Detect which cell encompasses the target text, then output its (X, Y) center coordinate. 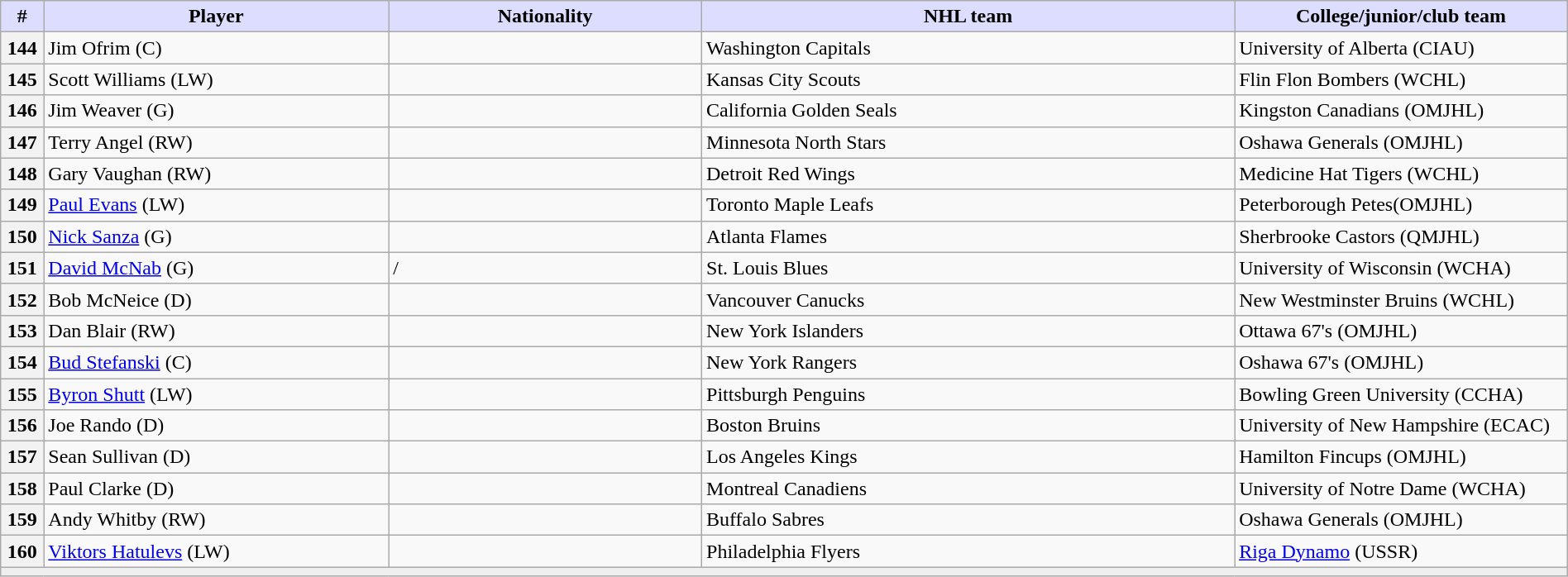
Bob McNeice (D) (217, 299)
University of Notre Dame (WCHA) (1401, 489)
Paul Clarke (D) (217, 489)
Boston Bruins (968, 426)
Dan Blair (RW) (217, 331)
College/junior/club team (1401, 17)
Viktors Hatulevs (LW) (217, 551)
Hamilton Fincups (OMJHL) (1401, 457)
147 (22, 142)
152 (22, 299)
Jim Weaver (G) (217, 111)
Philadelphia Flyers (968, 551)
University of Alberta (CIAU) (1401, 48)
New Westminster Bruins (WCHL) (1401, 299)
Washington Capitals (968, 48)
Nationality (546, 17)
Andy Whitby (RW) (217, 520)
155 (22, 394)
Scott Williams (LW) (217, 79)
145 (22, 79)
# (22, 17)
Byron Shutt (LW) (217, 394)
160 (22, 551)
Bud Stefanski (C) (217, 362)
Sherbrooke Castors (QMJHL) (1401, 236)
New York Islanders (968, 331)
Gary Vaughan (RW) (217, 174)
150 (22, 236)
Los Angeles Kings (968, 457)
Buffalo Sabres (968, 520)
Detroit Red Wings (968, 174)
Terry Angel (RW) (217, 142)
Toronto Maple Leafs (968, 205)
Atlanta Flames (968, 236)
157 (22, 457)
Kansas City Scouts (968, 79)
148 (22, 174)
Flin Flon Bombers (WCHL) (1401, 79)
Sean Sullivan (D) (217, 457)
154 (22, 362)
Jim Ofrim (C) (217, 48)
151 (22, 268)
/ (546, 268)
California Golden Seals (968, 111)
Oshawa 67's (OMJHL) (1401, 362)
New York Rangers (968, 362)
Pittsburgh Penguins (968, 394)
Joe Rando (D) (217, 426)
Bowling Green University (CCHA) (1401, 394)
David McNab (G) (217, 268)
146 (22, 111)
158 (22, 489)
Medicine Hat Tigers (WCHL) (1401, 174)
NHL team (968, 17)
St. Louis Blues (968, 268)
Ottawa 67's (OMJHL) (1401, 331)
159 (22, 520)
Vancouver Canucks (968, 299)
University of Wisconsin (WCHA) (1401, 268)
149 (22, 205)
Player (217, 17)
Kingston Canadians (OMJHL) (1401, 111)
Paul Evans (LW) (217, 205)
153 (22, 331)
144 (22, 48)
Nick Sanza (G) (217, 236)
Minnesota North Stars (968, 142)
Peterborough Petes(OMJHL) (1401, 205)
University of New Hampshire (ECAC) (1401, 426)
Montreal Canadiens (968, 489)
Riga Dynamo (USSR) (1401, 551)
156 (22, 426)
